Detect which cell encompasses the target text, then output its [x, y] center coordinate. 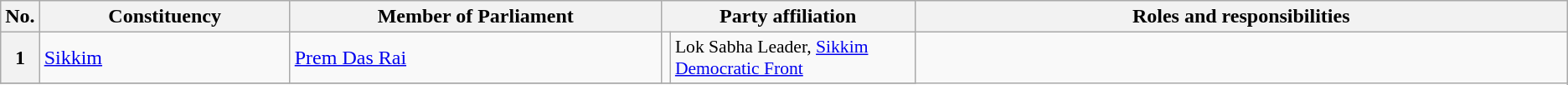
Party affiliation [787, 17]
Member of Parliament [476, 17]
Constituency [164, 17]
Roles and responsibilities [1241, 17]
Sikkim [164, 58]
Lok Sabha Leader, Sikkim Democratic Front [792, 58]
1 [20, 58]
No. [20, 17]
Prem Das Rai [476, 58]
